Scan for the cell matching the given text and deliver its (x, y) coordinate at center. 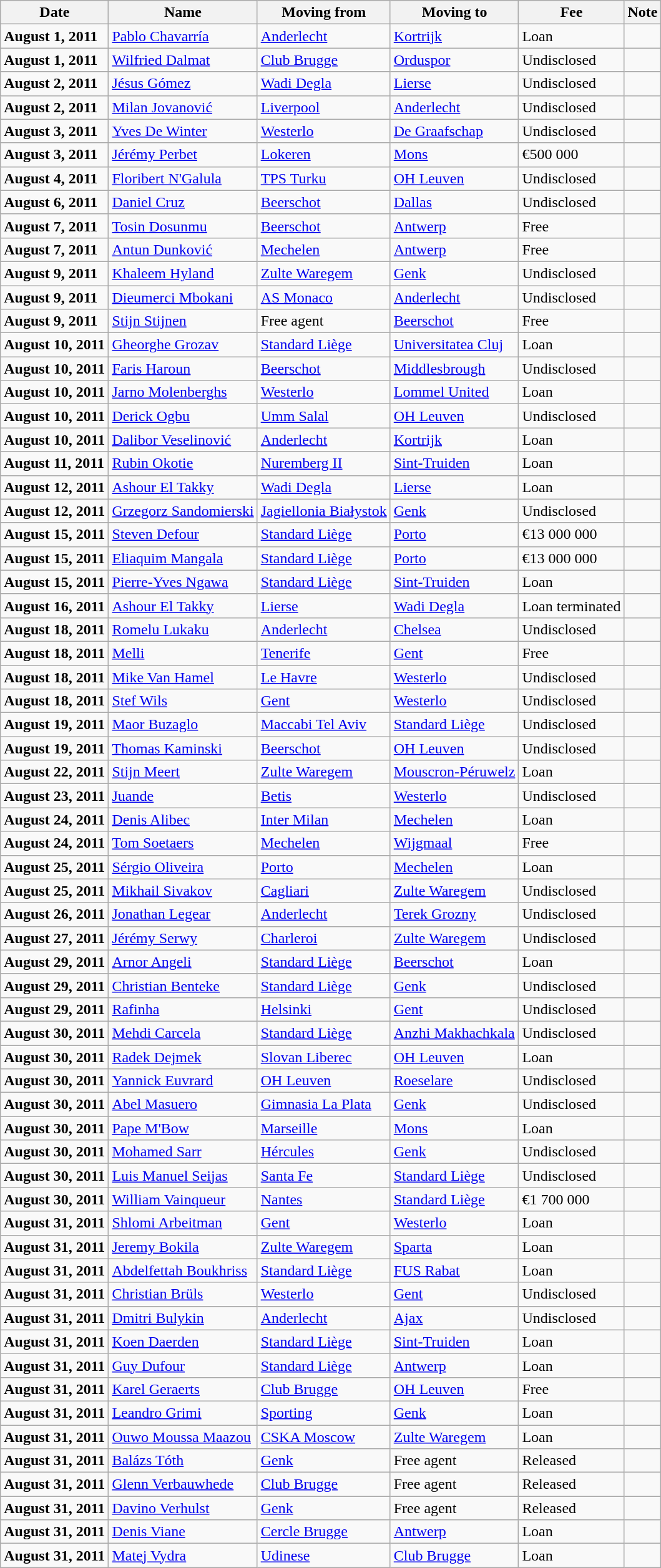
August 11, 2011 (55, 463)
Matej Vydra (183, 1556)
Jérémy Perbet (183, 155)
Mikhail Sivakov (183, 891)
Lommel United (454, 392)
Betis (323, 796)
Udinese (323, 1556)
Tosin Dosunmu (183, 226)
Yannick Euvrard (183, 1081)
Stijn Meert (183, 772)
Romelu Lukaku (183, 629)
Lokeren (323, 155)
Radek Dejmek (183, 1057)
Sparta (454, 1247)
Roeselare (454, 1081)
Jésus Gómez (183, 84)
Cagliari (323, 891)
Floribert N'Galula (183, 178)
Slovan Liberec (323, 1057)
Koen Daerden (183, 1342)
Luis Manuel Seijas (183, 1176)
Steven Defour (183, 535)
Maor Buzaglo (183, 725)
Dmitri Bulykin (183, 1318)
De Graafschap (454, 131)
Stef Wils (183, 701)
AS Monaco (323, 298)
Terek Grozny (454, 914)
August 4, 2011 (55, 178)
Davino Verhulst (183, 1508)
Milan Jovanović (183, 107)
Grzegorz Sandomierski (183, 511)
Umm Salal (323, 416)
Wilfried Dalmat (183, 60)
August 27, 2011 (55, 938)
Mohamed Sarr (183, 1152)
Glenn Verbauwhede (183, 1484)
Yves De Winter (183, 131)
Tom Soetaers (183, 843)
Christian Brüls (183, 1294)
Ouwo Moussa Maazou (183, 1436)
Rafinha (183, 1009)
Marseille (323, 1128)
Derick Ogbu (183, 416)
Charleroi (323, 938)
TPS Turku (323, 178)
Tenerife (323, 653)
Rubin Okotie (183, 463)
Denis Alibec (183, 820)
Pablo Chavarría (183, 36)
August 22, 2011 (55, 772)
Helsinki (323, 1009)
Melli (183, 653)
Hércules (323, 1152)
Universitatea Cluj (454, 345)
Gimnasia La Plata (323, 1105)
Leandro Grimi (183, 1413)
Antun Dunković (183, 249)
Abdelfettah Boukhriss (183, 1270)
Jagiellonia Białystok (323, 511)
Date (55, 12)
Mehdi Carcela (183, 1033)
Denis Viane (183, 1532)
Chelsea (454, 629)
Eliaquim Mangala (183, 558)
Liverpool (323, 107)
Daniel Cruz (183, 202)
Pape M'Bow (183, 1128)
Wijgmaal (454, 843)
Note (643, 12)
Khaleem Hyland (183, 273)
Jarno Molenberghs (183, 392)
Juande (183, 796)
Loan terminated (572, 606)
Jonathan Legear (183, 914)
Thomas Kaminski (183, 748)
Le Havre (323, 677)
Sérgio Oliveira (183, 867)
Jeremy Bokila (183, 1247)
Guy Dufour (183, 1365)
Christian Benteke (183, 985)
Dieumerci Mbokani (183, 298)
Name (183, 12)
Abel Masuero (183, 1105)
Mike Van Hamel (183, 677)
Arnor Angeli (183, 962)
William Vainqueur (183, 1199)
Moving to (454, 12)
Anzhi Makhachkala (454, 1033)
Faris Haroun (183, 369)
August 6, 2011 (55, 202)
Stijn Stijnen (183, 321)
Karel Geraerts (183, 1389)
August 16, 2011 (55, 606)
€1 700 000 (572, 1199)
CSKA Moscow (323, 1436)
Gheorghe Grozav (183, 345)
Fee (572, 12)
Cercle Brugge (323, 1532)
Balázs Tóth (183, 1461)
Shlomi Arbeitman (183, 1223)
Mouscron-Péruwelz (454, 772)
Orduspor (454, 60)
Ajax (454, 1318)
August 26, 2011 (55, 914)
Moving from (323, 12)
Dalibor Veselinović (183, 440)
Maccabi Tel Aviv (323, 725)
August 23, 2011 (55, 796)
Dallas (454, 202)
Pierre-Yves Ngawa (183, 582)
Middlesbrough (454, 369)
Nantes (323, 1199)
Jérémy Serwy (183, 938)
Nuremberg II (323, 463)
Sporting (323, 1413)
€500 000 (572, 155)
FUS Rabat (454, 1270)
Santa Fe (323, 1176)
Inter Milan (323, 820)
